Determine the [x, y] coordinate at the center of the cell enclosing the given text.  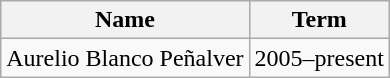
Term [319, 20]
Aurelio Blanco Peñalver [125, 58]
2005–present [319, 58]
Name [125, 20]
